Pinpoint the cell where the given text exists, returning its (X, Y) midpoint coordinate. 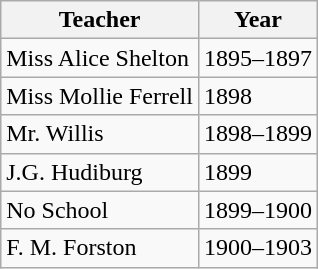
1899–1900 (258, 210)
Teacher (100, 20)
Miss Alice Shelton (100, 58)
1898 (258, 96)
Miss Mollie Ferrell (100, 96)
Mr. Willis (100, 134)
No School (100, 210)
Year (258, 20)
1898–1899 (258, 134)
J.G. Hudiburg (100, 172)
1895–1897 (258, 58)
1899 (258, 172)
1900–1903 (258, 248)
F. M. Forston (100, 248)
